Return [x, y] of the center of cell containing provided text 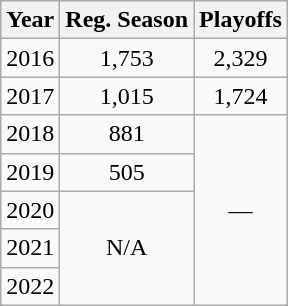
2018 [30, 134]
2016 [30, 58]
Year [30, 20]
— [241, 210]
2020 [30, 210]
881 [127, 134]
2021 [30, 248]
2022 [30, 286]
N/A [127, 248]
1,724 [241, 96]
Playoffs [241, 20]
1,015 [127, 96]
Reg. Season [127, 20]
2017 [30, 96]
2,329 [241, 58]
2019 [30, 172]
505 [127, 172]
1,753 [127, 58]
